Return [X, Y] of the center of cell containing provided text 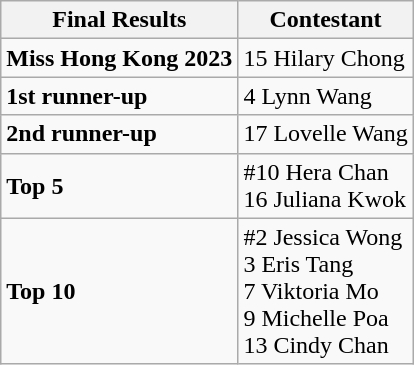
4 Lynn Wang [326, 96]
Top 5 [120, 186]
#2 Jessica Wong3 Eris Tang7 Viktoria Mo9 Michelle Poa13 Cindy Chan [326, 291]
17 Lovelle Wang [326, 134]
1st runner-up [120, 96]
Contestant [326, 20]
Final Results [120, 20]
Miss Hong Kong 2023 [120, 58]
2nd runner-up [120, 134]
Top 10 [120, 291]
15 Hilary Chong [326, 58]
#10 Hera Chan16 Juliana Kwok [326, 186]
